Provide the (x, y) coordinate of the cell's center where the given text is located.  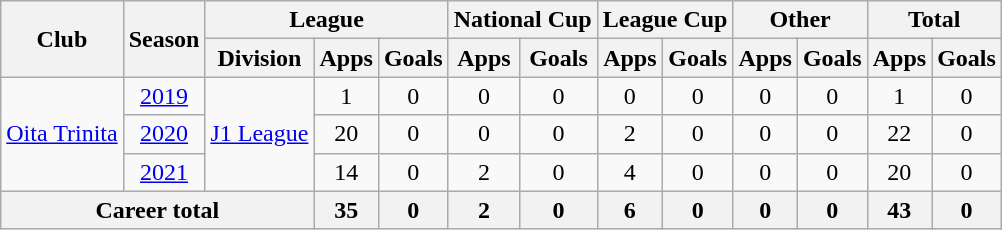
2020 (164, 134)
Club (62, 39)
6 (630, 210)
National Cup (522, 20)
Division (260, 58)
Total (934, 20)
League Cup (665, 20)
Oita Trinita (62, 134)
35 (346, 210)
League (326, 20)
J1 League (260, 134)
Other (800, 20)
2019 (164, 96)
Season (164, 39)
Career total (158, 210)
2021 (164, 172)
43 (899, 210)
22 (899, 134)
14 (346, 172)
4 (630, 172)
